Search for the cell housing the specified text and yield its (x, y) center coordinate. 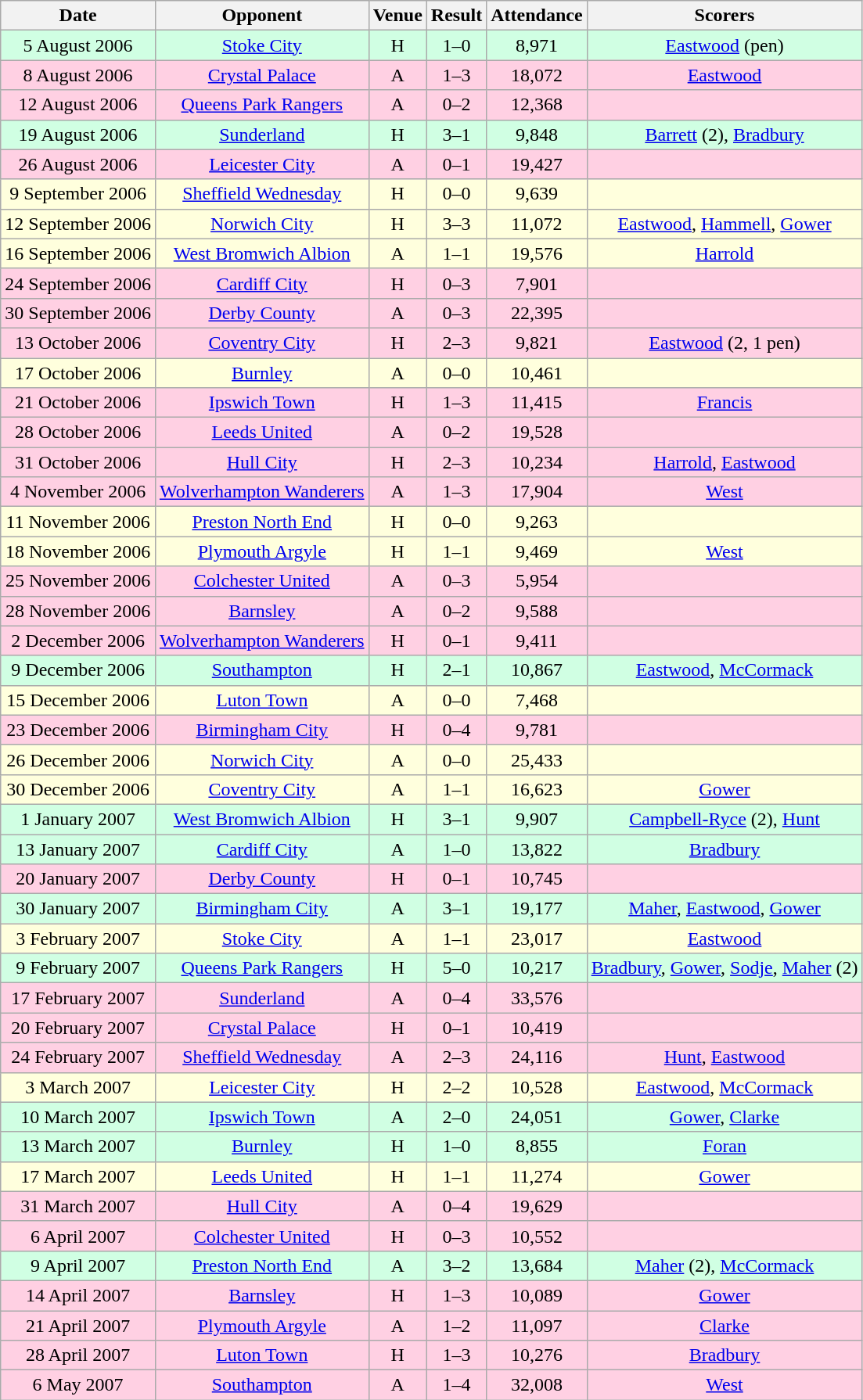
Bradbury, Gower, Sodje, Maher (2) (725, 968)
Harrold (725, 253)
16 September 2006 (78, 253)
5–0 (456, 968)
19,629 (537, 1206)
31 October 2006 (78, 462)
12 September 2006 (78, 224)
11,097 (537, 1326)
20 February 2007 (78, 1028)
30 September 2006 (78, 313)
9,821 (537, 343)
30 December 2006 (78, 789)
17 October 2006 (78, 373)
13 October 2006 (78, 343)
Maher, Eastwood, Gower (725, 909)
21 October 2006 (78, 403)
2–0 (456, 1117)
28 November 2006 (78, 611)
10,461 (537, 373)
19,427 (537, 164)
4 November 2006 (78, 492)
7,901 (537, 283)
16,623 (537, 789)
8,855 (537, 1147)
6 May 2007 (78, 1385)
5 August 2006 (78, 45)
18 November 2006 (78, 551)
Maher (2), McCormack (725, 1265)
13 January 2007 (78, 849)
11 November 2006 (78, 522)
12,368 (537, 105)
10,234 (537, 462)
Opponent (261, 16)
9 February 2007 (78, 968)
6 April 2007 (78, 1236)
25 November 2006 (78, 581)
Eastwood, Hammell, Gower (725, 224)
28 April 2007 (78, 1355)
9,907 (537, 819)
23,017 (537, 939)
2 December 2006 (78, 641)
9,781 (537, 730)
20 January 2007 (78, 879)
Attendance (537, 16)
Date (78, 16)
11,274 (537, 1176)
21 April 2007 (78, 1326)
10 March 2007 (78, 1117)
28 October 2006 (78, 433)
18,072 (537, 75)
13,684 (537, 1265)
Harrold, Eastwood (725, 462)
26 August 2006 (78, 164)
17,904 (537, 492)
19,528 (537, 433)
Foran (725, 1147)
33,576 (537, 998)
3–2 (456, 1265)
Scorers (725, 16)
19,576 (537, 253)
9 September 2006 (78, 194)
30 January 2007 (78, 909)
9,848 (537, 135)
17 February 2007 (78, 998)
15 December 2006 (78, 700)
10,276 (537, 1355)
9,469 (537, 551)
10,528 (537, 1087)
9 April 2007 (78, 1265)
11,415 (537, 403)
Venue (397, 16)
9,411 (537, 641)
3 February 2007 (78, 939)
Campbell-Ryce (2), Hunt (725, 819)
17 March 2007 (78, 1176)
24,116 (537, 1057)
14 April 2007 (78, 1295)
Eastwood (pen) (725, 45)
8,971 (537, 45)
24 February 2007 (78, 1057)
10,419 (537, 1028)
9,639 (537, 194)
26 December 2006 (78, 759)
10,745 (537, 879)
13,822 (537, 849)
24 September 2006 (78, 283)
31 March 2007 (78, 1206)
19 August 2006 (78, 135)
2–1 (456, 670)
Hunt, Eastwood (725, 1057)
11,072 (537, 224)
Gower, Clarke (725, 1117)
3 March 2007 (78, 1087)
9,263 (537, 522)
25,433 (537, 759)
22,395 (537, 313)
1–4 (456, 1385)
Clarke (725, 1326)
Result (456, 16)
1 January 2007 (78, 819)
12 August 2006 (78, 105)
13 March 2007 (78, 1147)
Barrett (2), Bradbury (725, 135)
10,867 (537, 670)
Francis (725, 403)
5,954 (537, 581)
10,089 (537, 1295)
2–2 (456, 1087)
1–2 (456, 1326)
10,217 (537, 968)
32,008 (537, 1385)
19,177 (537, 909)
7,468 (537, 700)
9 December 2006 (78, 670)
8 August 2006 (78, 75)
24,051 (537, 1117)
3–3 (456, 224)
9,588 (537, 611)
Eastwood (2, 1 pen) (725, 343)
10,552 (537, 1236)
23 December 2006 (78, 730)
